Return (x, y) of the center of cell containing provided text 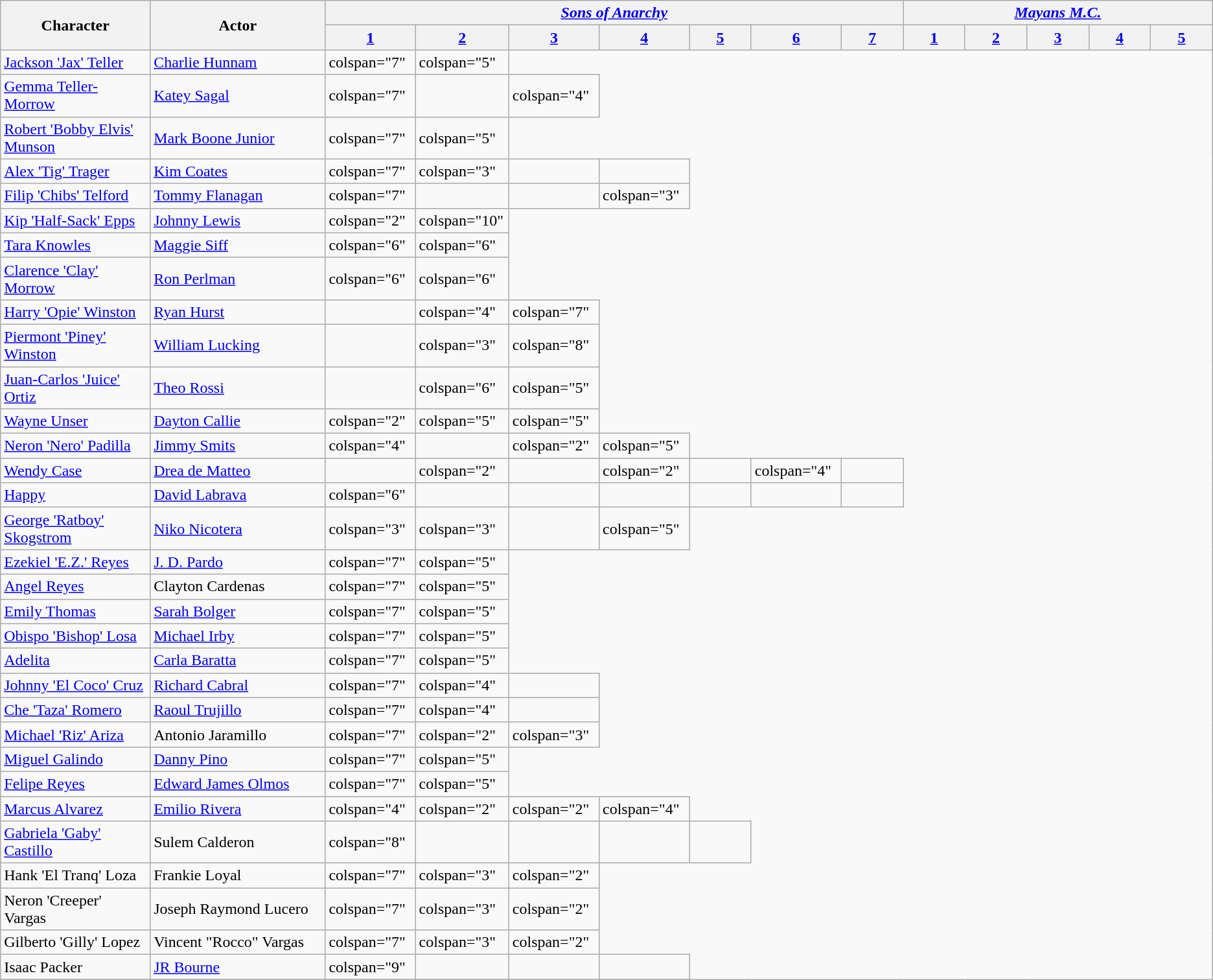
Clarence 'Clay' Morrow (75, 279)
Clayton Cardenas (238, 587)
Frankie Loyal (238, 876)
Gemma Teller-Morrow (75, 96)
Miguel Galindo (75, 759)
Ezekiel 'E.Z.' Reyes (75, 562)
colspan="10" (462, 220)
Maggie Siff (238, 245)
Theo Rossi (238, 388)
Johnny 'El Coco' Cruz (75, 685)
Ron Perlman (238, 279)
Jimmy Smits (238, 446)
Angel Reyes (75, 587)
Katey Sagal (238, 96)
Michael Irby (238, 636)
Obispo 'Bishop' Losa (75, 636)
Sulem Calderon (238, 843)
William Lucking (238, 345)
Juan-Carlos 'Juice' Ortiz (75, 388)
Danny Pino (238, 759)
colspan="9" (371, 967)
6 (796, 38)
Antonio Jaramillo (238, 734)
Neron 'Nero' Padilla (75, 446)
Sarah Bolger (238, 611)
Sons of Anarchy (614, 13)
Piermont 'Piney' Winston (75, 345)
Isaac Packer (75, 967)
Wayne Unser (75, 421)
Alex 'Tig' Trager (75, 171)
Niko Nicotera (238, 529)
Emily Thomas (75, 611)
Michael 'Riz' Ariza (75, 734)
Tara Knowles (75, 245)
Ryan Hurst (238, 312)
Jackson 'Jax' Teller (75, 62)
Kim Coates (238, 171)
Drea de Matteo (238, 471)
7 (872, 38)
Johnny Lewis (238, 220)
Gilberto 'Gilly' Lopez (75, 942)
Mayans M.C. (1057, 13)
Gabriela 'Gaby' Castillo (75, 843)
Mark Boone Junior (238, 137)
Joseph Raymond Lucero (238, 909)
J. D. Pardo (238, 562)
Vincent "Rocco" Vargas (238, 942)
Adelita (75, 660)
Harry 'Opie' Winston (75, 312)
Charlie Hunnam (238, 62)
Actor (238, 25)
Carla Baratta (238, 660)
Filip 'Chibs' Telford (75, 196)
Kip 'Half-Sack' Epps (75, 220)
Dayton Callie (238, 421)
Robert 'Bobby Elvis' Munson (75, 137)
Marcus Alvarez (75, 808)
JR Bourne (238, 967)
Tommy Flanagan (238, 196)
George 'Ratboy' Skogstrom (75, 529)
Felipe Reyes (75, 784)
Wendy Case (75, 471)
Emilio Rivera (238, 808)
Che 'Taza' Romero (75, 710)
Character (75, 25)
Neron 'Creeper' Vargas (75, 909)
Happy (75, 495)
Raoul Trujillo (238, 710)
Richard Cabral (238, 685)
Edward James Olmos (238, 784)
Hank 'El Tranq' Loza (75, 876)
David Labrava (238, 495)
